Provide the [X, Y] coordinate of the cell's center where the given text is located.  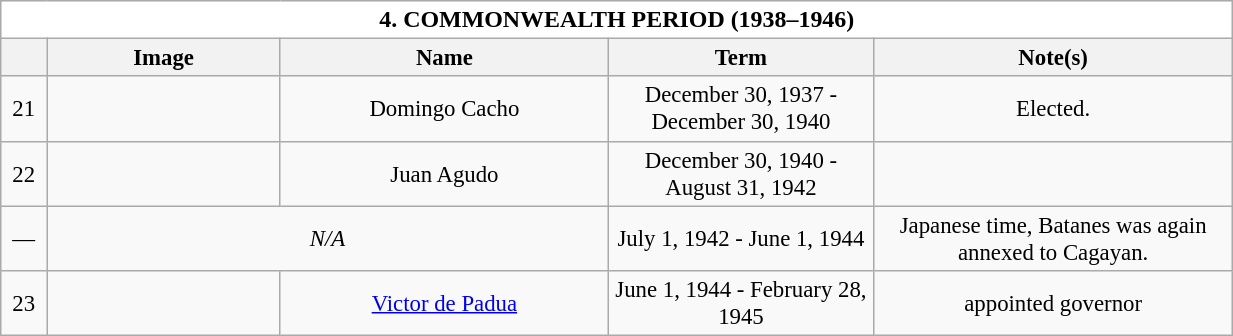
Elected. [1054, 110]
— [24, 238]
22 [24, 174]
December 30, 1940 - August 31, 1942 [740, 174]
December 30, 1937 - December 30, 1940 [740, 110]
23 [24, 302]
Domingo Cacho [444, 110]
June 1, 1944 - February 28, 1945 [740, 302]
Name [444, 58]
21 [24, 110]
Term [740, 58]
Image [164, 58]
Victor de Padua [444, 302]
July 1, 1942 - June 1, 1944 [740, 238]
4. COMMONWEALTH PERIOD (1938–1946) [617, 20]
Juan Agudo [444, 174]
Japanese time, Batanes was again annexed to Cagayan. [1054, 238]
appointed governor [1054, 302]
Note(s) [1054, 58]
N/A [328, 238]
